Extract the [X, Y] coordinate from the center of the cell holding the provided text.  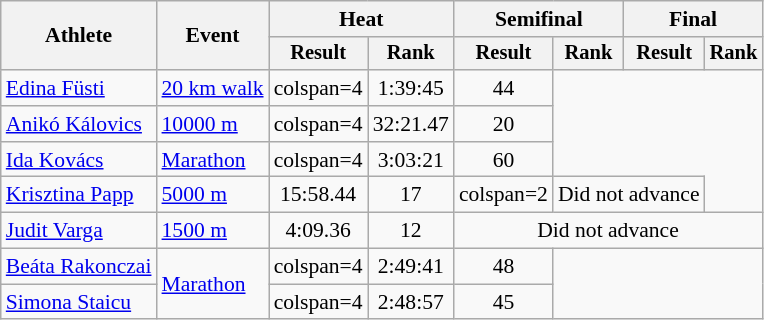
1500 m [213, 231]
15:58.44 [318, 195]
Event [213, 36]
12 [411, 231]
3:03:21 [411, 160]
Anikó Kálovics [79, 124]
Beáta Rakonczai [79, 267]
2:49:41 [411, 267]
Krisztina Papp [79, 195]
1:39:45 [411, 88]
Heat [362, 19]
Semifinal [539, 19]
Judit Varga [79, 231]
Simona Staicu [79, 302]
44 [504, 88]
32:21.47 [411, 124]
Final [693, 19]
Athlete [79, 36]
48 [504, 267]
Ida Kovács [79, 160]
10000 m [213, 124]
colspan=2 [504, 195]
4:09.36 [318, 231]
60 [504, 160]
20 [504, 124]
20 km walk [213, 88]
Edina Füsti [79, 88]
45 [504, 302]
2:48:57 [411, 302]
17 [411, 195]
5000 m [213, 195]
